Determine the [X, Y] coordinate at the center of the cell enclosing the given text.  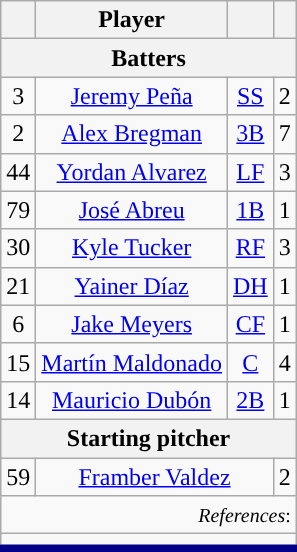
Mauricio Dubón [132, 400]
4 [284, 362]
6 [18, 324]
7 [284, 134]
Starting pitcher [149, 438]
Martín Maldonado [132, 362]
José Abreu [132, 210]
Yainer Díaz [132, 286]
21 [18, 286]
C [251, 362]
RF [251, 248]
79 [18, 210]
Yordan Alvarez [132, 172]
LF [251, 172]
Player [132, 20]
References: [149, 515]
14 [18, 400]
30 [18, 248]
15 [18, 362]
Jeremy Peña [132, 96]
CF [251, 324]
DH [251, 286]
Alex Bregman [132, 134]
3B [251, 134]
1B [251, 210]
44 [18, 172]
SS [251, 96]
59 [18, 477]
Framber Valdez [154, 477]
Kyle Tucker [132, 248]
2B [251, 400]
Jake Meyers [132, 324]
Batters [149, 58]
